From the cell containing the given text, extract its center point as (x, y) coordinate. 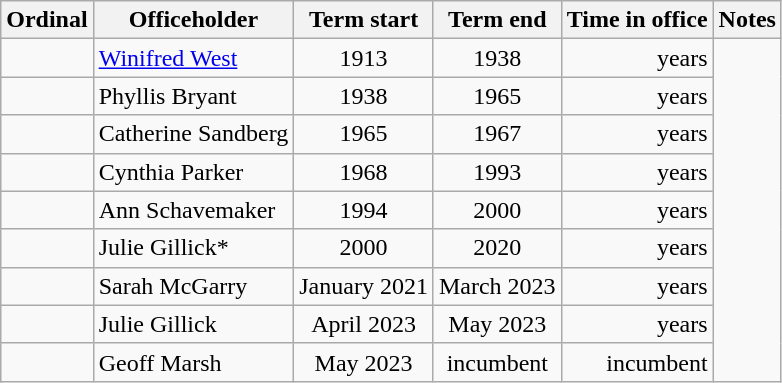
Term end (497, 20)
2020 (497, 248)
Time in office (637, 20)
Geoff Marsh (194, 362)
Phyllis Bryant (194, 96)
Winifred West (194, 58)
April 2023 (364, 324)
March 2023 (497, 286)
Term start (364, 20)
Julie Gillick* (194, 248)
Cynthia Parker (194, 172)
Ann Schavemaker (194, 210)
January 2021 (364, 286)
1994 (364, 210)
1968 (364, 172)
Ordinal (47, 20)
Officeholder (194, 20)
1967 (497, 134)
Notes (747, 20)
Catherine Sandberg (194, 134)
Sarah McGarry (194, 286)
1913 (364, 58)
1993 (497, 172)
Julie Gillick (194, 324)
